For the text-containing cell, return its midpoint in [x, y] coordinate format. 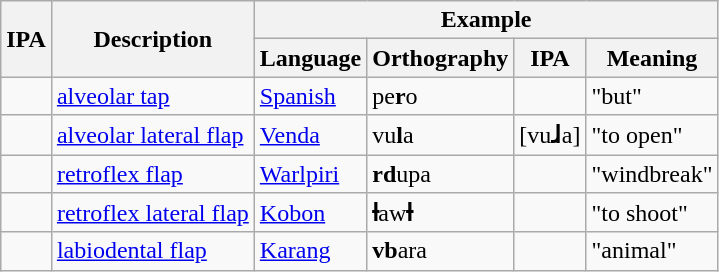
Venda [310, 135]
Karang [310, 251]
Example [486, 20]
Spanish [310, 96]
retroflex lateral flap [152, 213]
Warlpiri [310, 173]
alveolar lateral flap [152, 135]
Kobon [310, 213]
"but" [652, 96]
Language [310, 58]
labiodental flap [152, 251]
"animal" [652, 251]
vbara [440, 251]
"windbreak" [652, 173]
alveolar tap [152, 96]
"to open" [652, 135]
retroflex flap [152, 173]
Description [152, 39]
Orthography [440, 58]
rdupa [440, 173]
Meaning [652, 58]
ƚawƚ [440, 213]
pero [440, 96]
vula [440, 135]
"to shoot" [652, 213]
[vuɺa] [550, 135]
